Determine the [X, Y] coordinate at the center of the cell enclosing the given text.  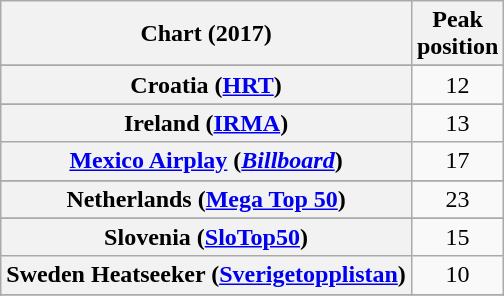
23 [457, 199]
Chart (2017) [206, 34]
15 [457, 237]
Peak position [457, 34]
Mexico Airplay (Billboard) [206, 161]
Slovenia (SloTop50) [206, 237]
Ireland (IRMA) [206, 123]
12 [457, 85]
13 [457, 123]
Netherlands (Mega Top 50) [206, 199]
10 [457, 275]
Sweden Heatseeker (Sverigetopplistan) [206, 275]
Croatia (HRT) [206, 85]
17 [457, 161]
